Provide the [x, y] coordinate of the cell's center where the given text is located.  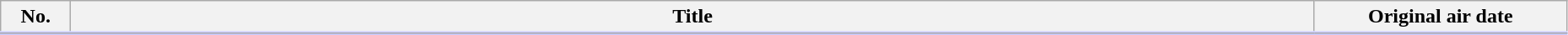
No. [35, 17]
Original air date [1441, 17]
Title [692, 17]
